Find where the given text appears and provide that cell's center as (X, Y) coordinate. 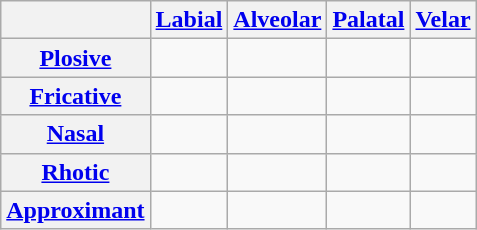
Nasal (76, 134)
Palatal (368, 20)
Rhotic (76, 172)
Velar (443, 20)
Plosive (76, 58)
Approximant (76, 210)
Fricative (76, 96)
Alveolar (278, 20)
Labial (189, 20)
